For the text-containing cell, return its midpoint in (x, y) coordinate format. 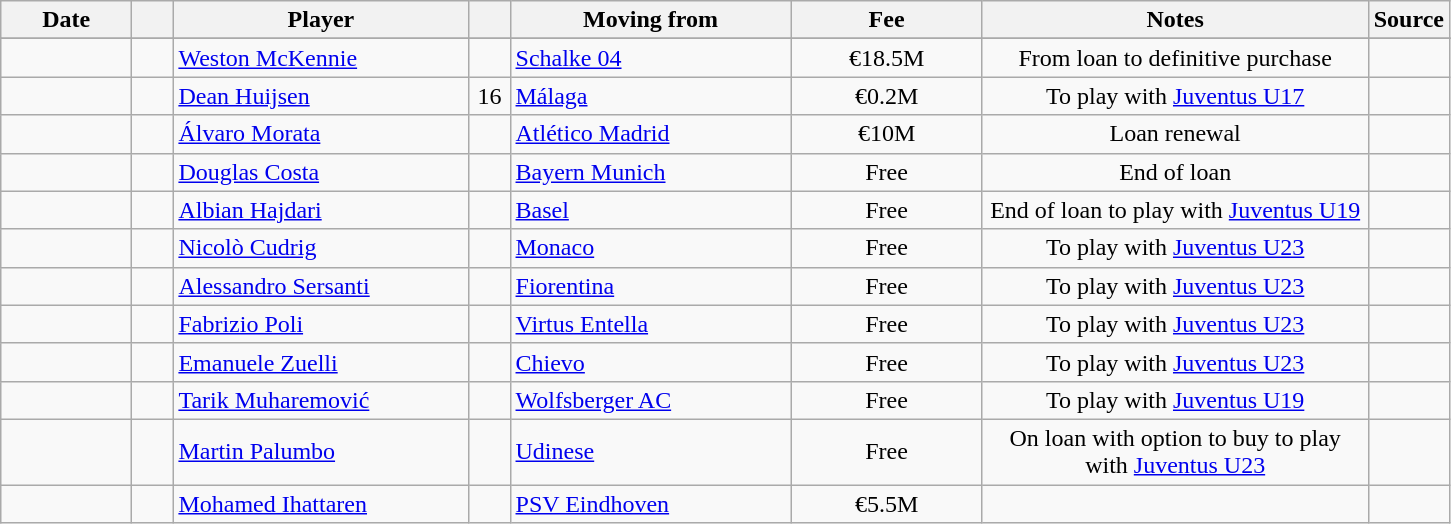
On loan with option to buy to play with Juventus U23 (1175, 452)
Fee (886, 20)
Emanuele Zuelli (321, 362)
€18.5M (886, 58)
€0.2M (886, 96)
Notes (1175, 20)
Martin Palumbo (321, 452)
Moving from (650, 20)
€10M (886, 134)
Fiorentina (650, 286)
PSV Eindhoven (650, 503)
End of loan (1175, 172)
Schalke 04 (650, 58)
Bayern Munich (650, 172)
Source (1408, 20)
Douglas Costa (321, 172)
Monaco (650, 248)
Player (321, 20)
Tarik Muharemović (321, 400)
Albian Hajdari (321, 210)
Wolfsberger AC (650, 400)
Basel (650, 210)
Udinese (650, 452)
Fabrizio Poli (321, 324)
To play with Juventus U17 (1175, 96)
End of loan to play with Juventus U19 (1175, 210)
To play with Juventus U19 (1175, 400)
Mohamed Ihattaren (321, 503)
Atlético Madrid (650, 134)
Date (66, 20)
Álvaro Morata (321, 134)
Alessandro Sersanti (321, 286)
Virtus Entella (650, 324)
€5.5M (886, 503)
16 (490, 96)
Málaga (650, 96)
Loan renewal (1175, 134)
Dean Huijsen (321, 96)
Chievo (650, 362)
From loan to definitive purchase (1175, 58)
Weston McKennie (321, 58)
Nicolò Cudrig (321, 248)
